Identify which cell holds the provided text, then report its [X, Y] central coordinate. 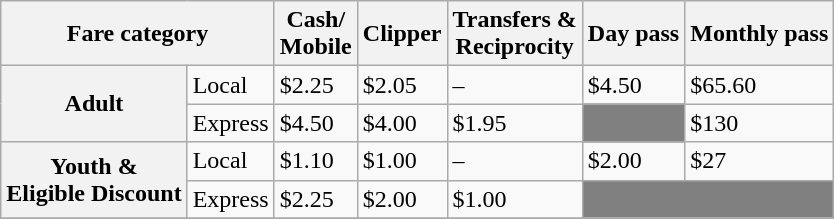
$1.95 [514, 123]
Monthly pass [760, 34]
Fare category [138, 34]
Day pass [633, 34]
Youth &Eligible Discount [94, 180]
$2.05 [402, 85]
Clipper [402, 34]
$130 [760, 123]
Adult [94, 104]
Transfers & Reciprocity [514, 34]
Cash/Mobile [316, 34]
$4.00 [402, 123]
$1.10 [316, 161]
$65.60 [760, 85]
$27 [760, 161]
